Output the [x, y] coordinate of the center of the cell containing the given text.  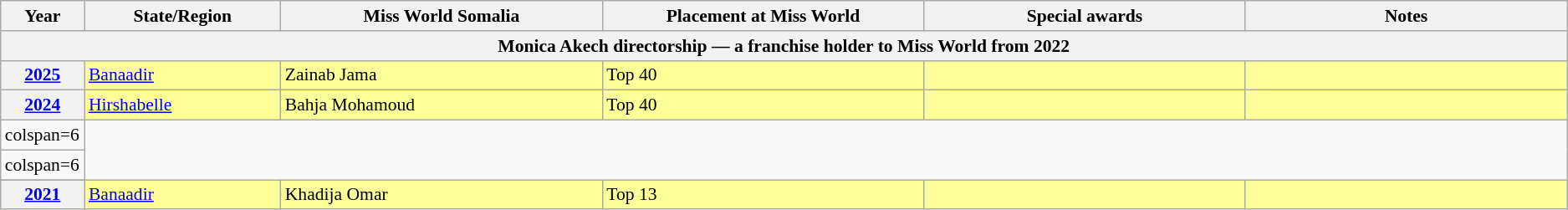
Hirshabelle [182, 105]
2024 [43, 105]
Placement at Miss World [763, 16]
Monica Akech directorship — a franchise holder to Miss World from 2022 [784, 46]
Special awards [1085, 16]
Notes [1406, 16]
State/Region [182, 16]
Top 13 [763, 195]
2021 [43, 195]
2025 [43, 75]
Zainab Jama [442, 75]
Year [43, 16]
Miss World Somalia [442, 16]
Bahja Mohamoud [442, 105]
Khadija Omar [442, 195]
